Pinpoint the cell where the given text exists, returning its (X, Y) midpoint coordinate. 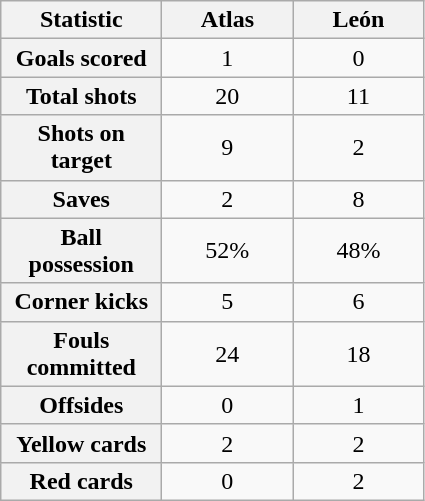
6 (358, 302)
9 (228, 148)
Statistic (82, 20)
11 (358, 96)
48% (358, 250)
Corner kicks (82, 302)
León (358, 20)
Goals scored (82, 58)
5 (228, 302)
Total shots (82, 96)
20 (228, 96)
24 (228, 354)
Atlas (228, 20)
Shots on target (82, 148)
Ball possession (82, 250)
52% (228, 250)
8 (358, 199)
Yellow cards (82, 443)
Offsides (82, 405)
Red cards (82, 481)
Saves (82, 199)
Fouls committed (82, 354)
18 (358, 354)
